Locate the cell with the specified text and output its (X, Y) center coordinate. 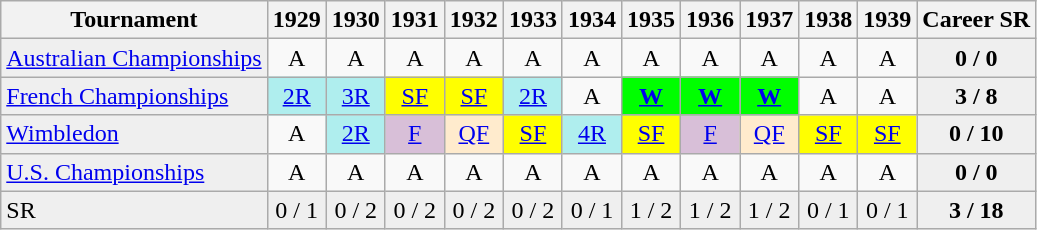
1938 (828, 20)
SR (134, 210)
Tournament (134, 20)
1929 (296, 20)
3R (356, 96)
3 / 18 (976, 210)
French Championships (134, 96)
1937 (770, 20)
Australian Championships (134, 58)
1935 (652, 20)
1933 (532, 20)
U.S. Championships (134, 172)
3 / 8 (976, 96)
1934 (592, 20)
Wimbledon (134, 134)
1930 (356, 20)
1936 (710, 20)
1939 (888, 20)
0 / 10 (976, 134)
1932 (474, 20)
4R (592, 134)
1931 (414, 20)
Career SR (976, 20)
